Scan for the cell matching the given text and deliver its [x, y] coordinate at center. 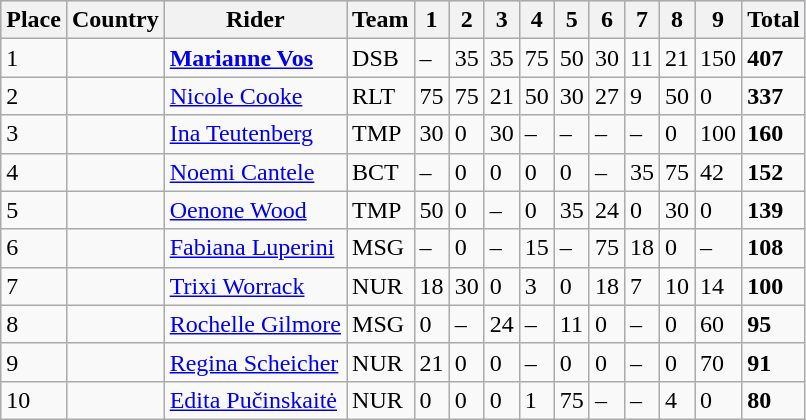
91 [774, 362]
337 [774, 96]
BCT [381, 172]
Nicole Cooke [255, 96]
27 [606, 96]
Trixi Worrack [255, 286]
152 [774, 172]
Team [381, 20]
15 [536, 248]
Marianne Vos [255, 58]
42 [718, 172]
70 [718, 362]
Total [774, 20]
95 [774, 324]
Noemi Cantele [255, 172]
80 [774, 400]
150 [718, 58]
Country [115, 20]
407 [774, 58]
108 [774, 248]
DSB [381, 58]
Fabiana Luperini [255, 248]
Rider [255, 20]
Place [34, 20]
139 [774, 210]
RLT [381, 96]
Oenone Wood [255, 210]
Rochelle Gilmore [255, 324]
Edita Pučinskaitė [255, 400]
Regina Scheicher [255, 362]
14 [718, 286]
160 [774, 134]
60 [718, 324]
Ina Teutenberg [255, 134]
